Capture the cell that displays the provided text and extract its (X, Y) central coordinate. 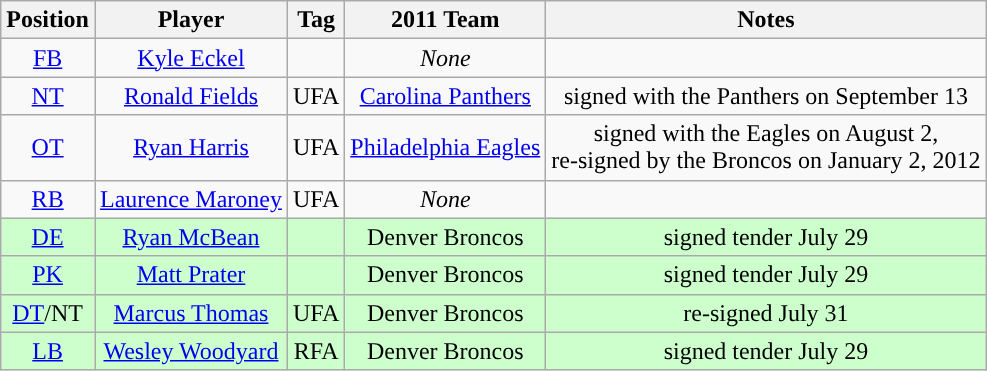
Wesley Woodyard (190, 351)
signed with the Eagles on August 2,re-signed by the Broncos on January 2, 2012 (766, 148)
Philadelphia Eagles (446, 148)
Ryan McBean (190, 237)
re-signed July 31 (766, 313)
Ronald Fields (190, 96)
Matt Prater (190, 275)
Marcus Thomas (190, 313)
Kyle Eckel (190, 58)
2011 Team (446, 20)
LB (48, 351)
Position (48, 20)
signed with the Panthers on September 13 (766, 96)
PK (48, 275)
Carolina Panthers (446, 96)
Player (190, 20)
DT/NT (48, 313)
DE (48, 237)
Tag (316, 20)
OT (48, 148)
Laurence Maroney (190, 199)
RB (48, 199)
RFA (316, 351)
NT (48, 96)
Ryan Harris (190, 148)
Notes (766, 20)
FB (48, 58)
